Pinpoint the cell where the given text exists, returning its [x, y] midpoint coordinate. 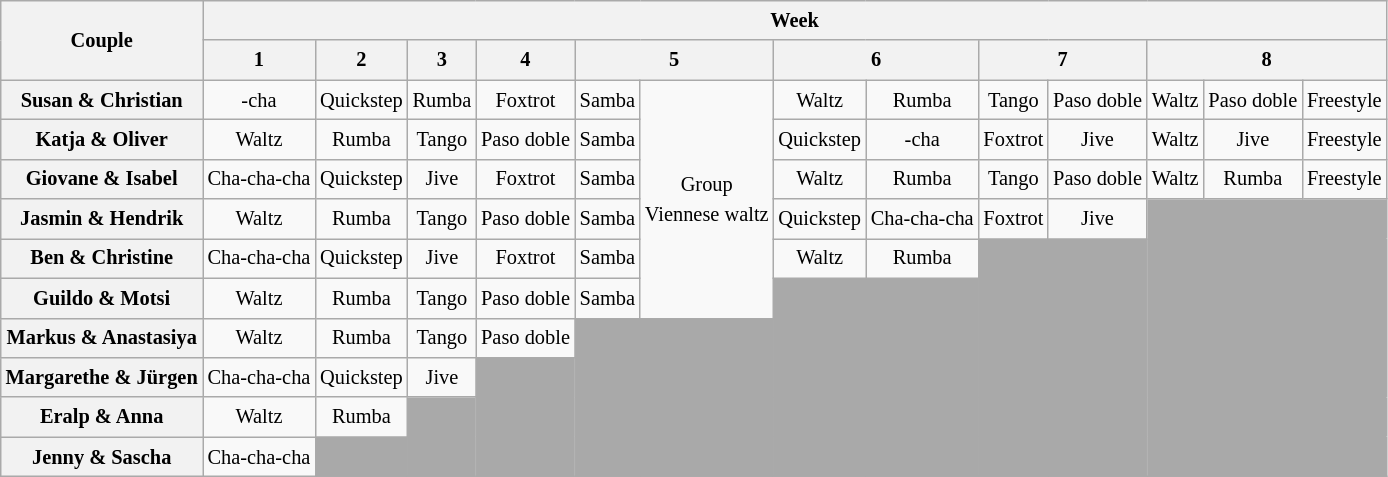
Guildo & Motsi [102, 298]
Markus & Anastasiya [102, 338]
5 [674, 60]
2 [361, 60]
3 [442, 60]
4 [526, 60]
Eralp & Anna [102, 417]
Susan & Christian [102, 100]
Giovane & Isabel [102, 179]
GroupViennese waltz [707, 199]
Week [795, 20]
Jenny & Sascha [102, 457]
7 [1063, 60]
1 [260, 60]
Ben & Christine [102, 258]
6 [876, 60]
8 [1267, 60]
Jasmin & Hendrik [102, 219]
Margarethe & Jürgen [102, 377]
Katja & Oliver [102, 139]
Couple [102, 40]
